Output the [x, y] coordinate of the center of the cell containing the given text.  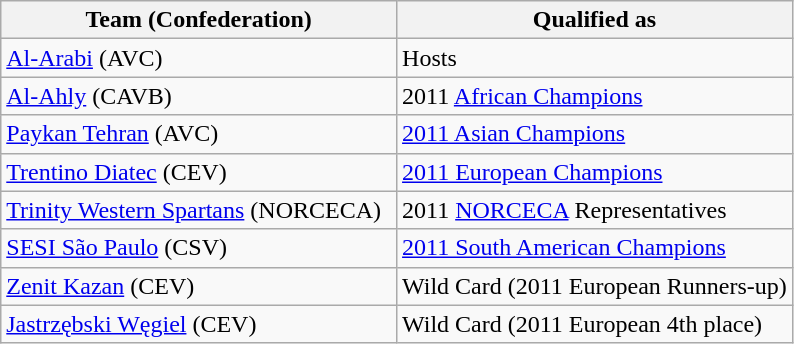
Wild Card (2011 European 4th place) [595, 324]
SESI São Paulo (CSV) [199, 248]
Paykan Tehran (AVC) [199, 134]
2011 South American Champions [595, 248]
Qualified as [595, 20]
Wild Card (2011 European Runners-up) [595, 286]
Jastrzębski Węgiel (CEV) [199, 324]
2011 NORCECA Representatives [595, 210]
Zenit Kazan (CEV) [199, 286]
Al-Arabi (AVC) [199, 58]
2011 European Champions [595, 172]
2011 Asian Champions [595, 134]
2011 African Champions [595, 96]
Trentino Diatec (CEV) [199, 172]
Hosts [595, 58]
Al-Ahly (CAVB) [199, 96]
Trinity Western Spartans (NORCECA) [199, 210]
Team (Confederation) [199, 20]
